Search for the cell housing the specified text and yield its (x, y) center coordinate. 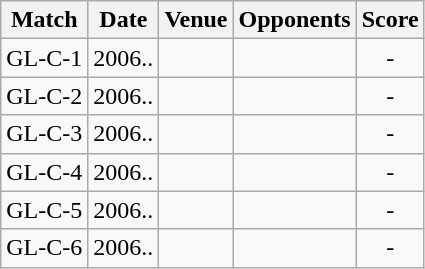
Match (44, 20)
GL-C-3 (44, 134)
GL-C-1 (44, 58)
GL-C-2 (44, 96)
GL-C-4 (44, 172)
Score (390, 20)
Venue (196, 20)
GL-C-6 (44, 248)
Opponents (294, 20)
Date (124, 20)
GL-C-5 (44, 210)
